Return (x, y) of the center of cell containing provided text 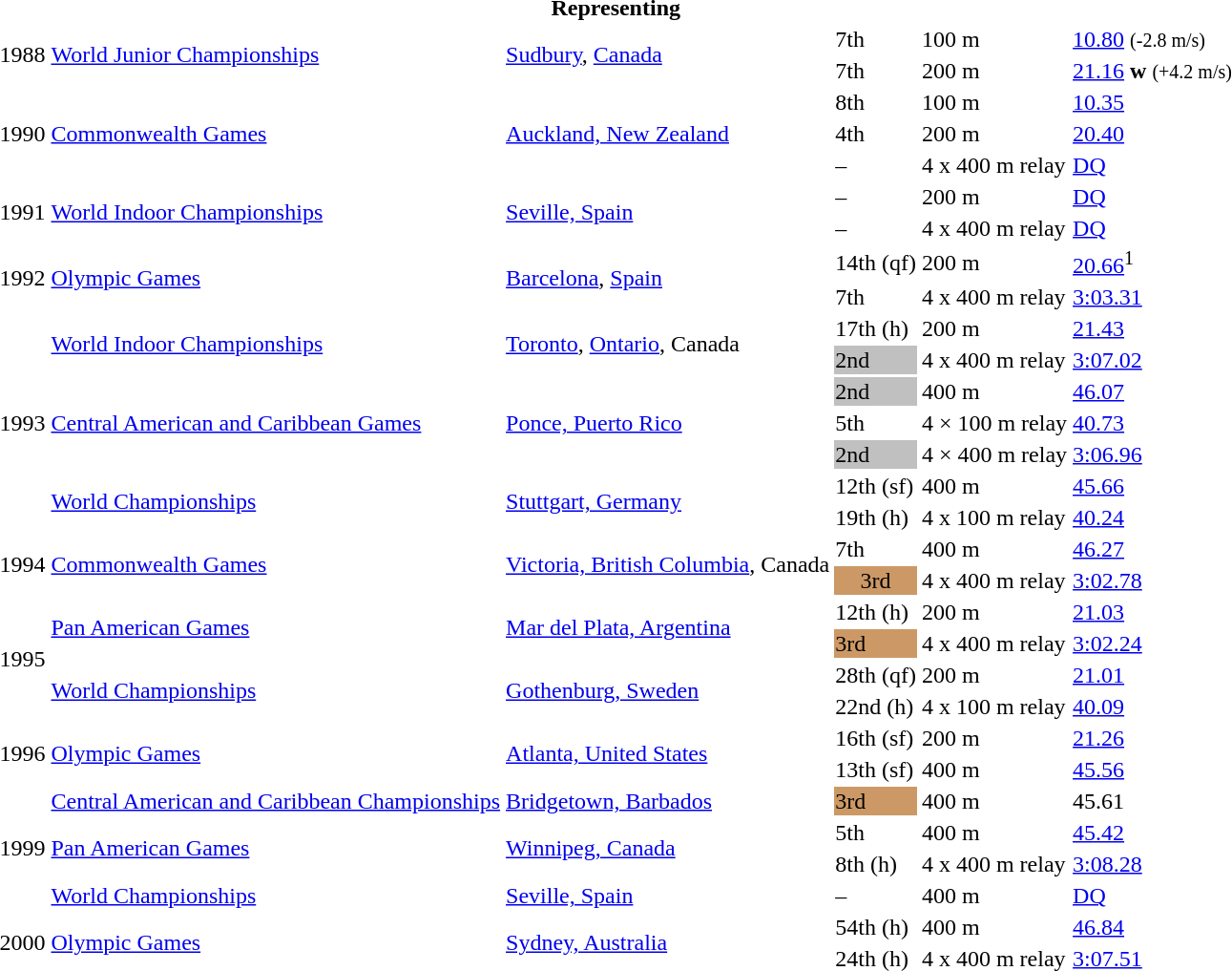
4th (876, 134)
Ponce, Puerto Rico (668, 423)
8th (h) (876, 864)
Central American and Caribbean Games (276, 423)
8th (876, 102)
4 × 100 m relay (994, 423)
Atlanta, United States (668, 754)
16th (sf) (876, 738)
Auckland, New Zealand (668, 134)
12th (sf) (876, 486)
Sudbury, Canada (668, 55)
4 × 400 m relay (994, 454)
Mar del Plata, Argentina (668, 628)
Victoria, British Columbia, Canada (668, 565)
Bridgetown, Barbados (668, 801)
54th (h) (876, 927)
14th (qf) (876, 263)
Winnipeg, Canada (668, 848)
13th (sf) (876, 770)
17th (h) (876, 328)
World Junior Championships (276, 55)
Barcelona, Spain (668, 279)
28th (qf) (876, 675)
22nd (h) (876, 707)
Central American and Caribbean Championships (276, 801)
Gothenburg, Sweden (668, 691)
Toronto, Ontario, Canada (668, 344)
Stuttgart, Germany (668, 502)
12th (h) (876, 612)
19th (h) (876, 517)
